Provide the (x, y) coordinate of the cell's center where the given text is located.  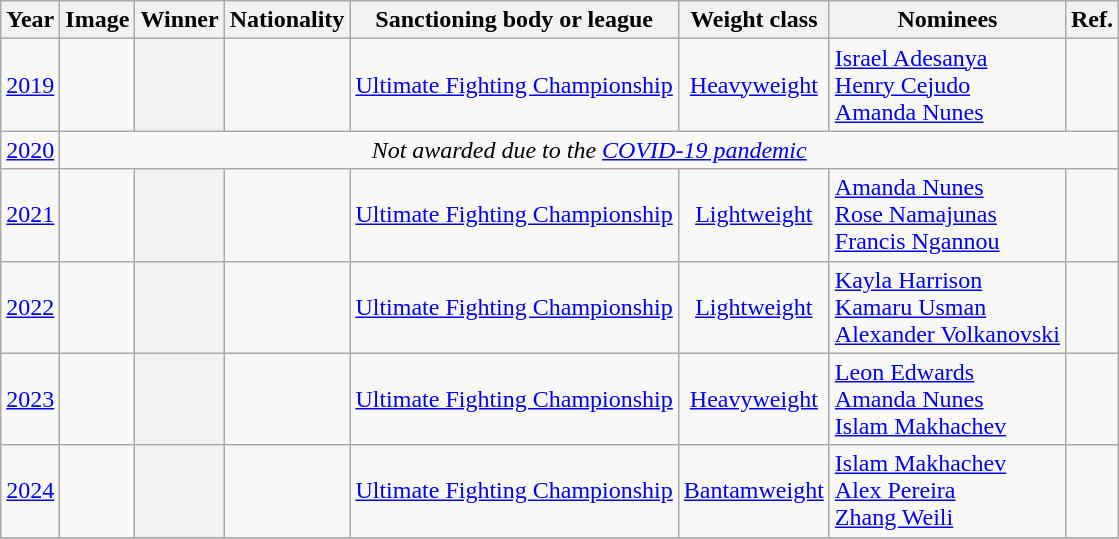
2024 (30, 491)
Weight class (754, 20)
Ref. (1092, 20)
2020 (30, 150)
Leon Edwards Amanda Nunes Islam Makhachev (947, 399)
2019 (30, 85)
Nominees (947, 20)
Israel Adesanya Henry Cejudo Amanda Nunes (947, 85)
Year (30, 20)
Kayla Harrison Kamaru Usman Alexander Volkanovski (947, 307)
2021 (30, 215)
Image (98, 20)
Amanda Nunes Rose Namajunas Francis Ngannou (947, 215)
Winner (180, 20)
Islam Makhachev Alex Pereira Zhang Weili (947, 491)
2023 (30, 399)
2022 (30, 307)
Sanctioning body or league (514, 20)
Not awarded due to the COVID-19 pandemic (590, 150)
Bantamweight (754, 491)
Nationality (287, 20)
